Return (x, y) of the center of cell containing provided text 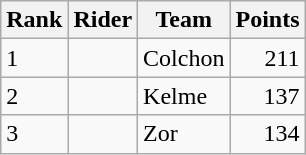
Colchon (184, 58)
211 (268, 58)
Rider (103, 20)
1 (34, 58)
3 (34, 134)
Rank (34, 20)
Kelme (184, 96)
Team (184, 20)
Points (268, 20)
Zor (184, 134)
2 (34, 96)
137 (268, 96)
134 (268, 134)
